Output the [X, Y] coordinate of the center of the cell containing the given text.  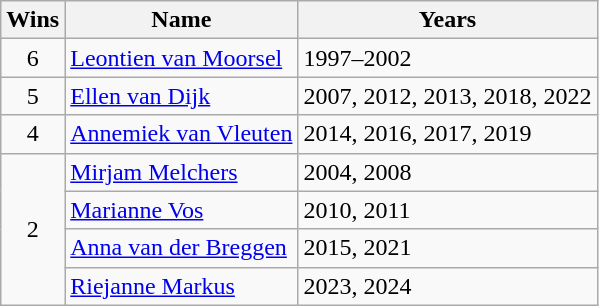
Anna van der Breggen [182, 248]
Mirjam Melchers [182, 172]
Riejanne Markus [182, 286]
Leontien van Moorsel [182, 58]
2023, 2024 [448, 286]
5 [33, 96]
6 [33, 58]
Wins [33, 20]
4 [33, 134]
2004, 2008 [448, 172]
Annemiek van Vleuten [182, 134]
1997–2002 [448, 58]
2007, 2012, 2013, 2018, 2022 [448, 96]
2015, 2021 [448, 248]
2014, 2016, 2017, 2019 [448, 134]
Name [182, 20]
Marianne Vos [182, 210]
2010, 2011 [448, 210]
2 [33, 229]
Years [448, 20]
Ellen van Dijk [182, 96]
